Determine the (X, Y) coordinate at the center of the cell enclosing the given text.  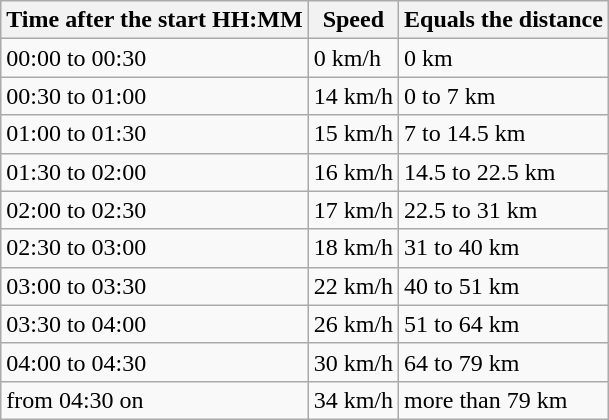
01:30 to 02:00 (154, 172)
26 km/h (353, 324)
31 to 40 km (504, 248)
22 km/h (353, 286)
03:00 to 03:30 (154, 286)
16 km/h (353, 172)
03:30 to 04:00 (154, 324)
02:30 to 03:00 (154, 248)
from 04:30 on (154, 400)
15 km/h (353, 134)
0 km/h (353, 58)
34 km/h (353, 400)
Time after the start HH:MM (154, 20)
30 km/h (353, 362)
51 to 64 km (504, 324)
Speed (353, 20)
64 to 79 km (504, 362)
02:00 to 02:30 (154, 210)
more than 79 km (504, 400)
7 to 14.5 km (504, 134)
00:30 to 01:00 (154, 96)
14.5 to 22.5 km (504, 172)
14 km/h (353, 96)
17 km/h (353, 210)
Equals the distance (504, 20)
04:00 to 04:30 (154, 362)
0 to 7 km (504, 96)
0 km (504, 58)
18 km/h (353, 248)
00:00 to 00:30 (154, 58)
40 to 51 km (504, 286)
22.5 to 31 km (504, 210)
01:00 to 01:30 (154, 134)
